Search for the cell housing the specified text and yield its [x, y] center coordinate. 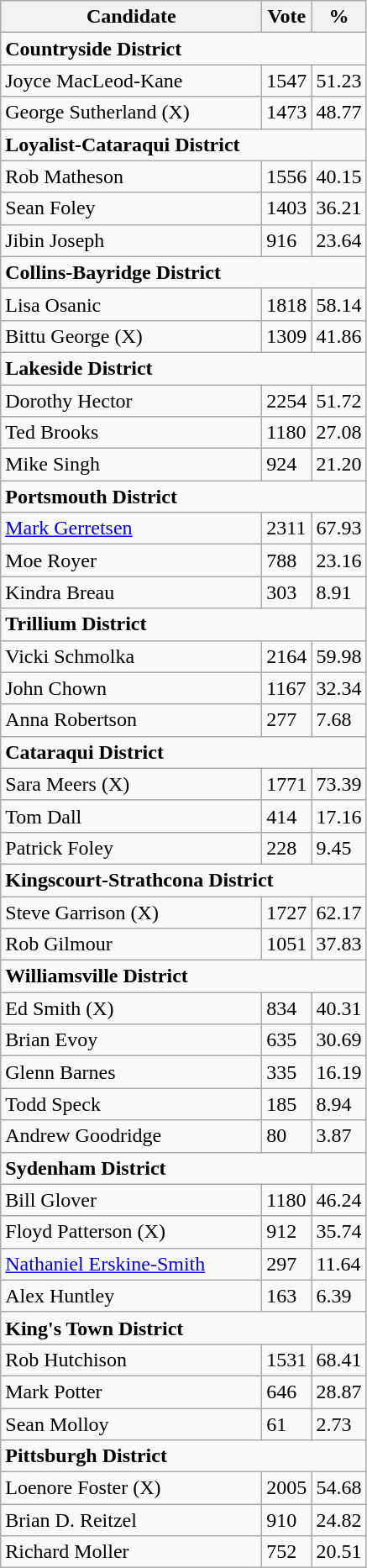
40.15 [339, 176]
11.64 [339, 1264]
Kindra Breau [131, 592]
68.41 [339, 1360]
48.77 [339, 113]
Portsmouth District [183, 497]
834 [287, 1008]
Todd Speck [131, 1104]
646 [287, 1392]
20.51 [339, 1552]
Sara Meers (X) [131, 784]
2.73 [339, 1424]
916 [287, 240]
228 [287, 848]
Rob Gilmour [131, 944]
37.83 [339, 944]
King's Town District [183, 1328]
George Sutherland (X) [131, 113]
2311 [287, 529]
635 [287, 1040]
46.24 [339, 1200]
1771 [287, 784]
163 [287, 1296]
Loyalist-Cataraqui District [183, 145]
54.68 [339, 1488]
Ed Smith (X) [131, 1008]
Floyd Patterson (X) [131, 1232]
Pittsburgh District [183, 1456]
32.34 [339, 688]
16.19 [339, 1072]
Mike Singh [131, 465]
Anna Robertson [131, 720]
3.87 [339, 1136]
2254 [287, 401]
John Chown [131, 688]
Glenn Barnes [131, 1072]
Nathaniel Erskine-Smith [131, 1264]
752 [287, 1552]
36.21 [339, 208]
1531 [287, 1360]
7.68 [339, 720]
788 [287, 560]
9.45 [339, 848]
335 [287, 1072]
912 [287, 1232]
21.20 [339, 465]
Vicki Schmolka [131, 656]
Sean Molloy [131, 1424]
Williamsville District [183, 976]
Countryside District [183, 49]
Steve Garrison (X) [131, 912]
Candidate [131, 17]
Brian D. Reitzel [131, 1520]
Lakeside District [183, 368]
Dorothy Hector [131, 401]
Richard Moller [131, 1552]
% [339, 17]
1473 [287, 113]
27.08 [339, 433]
51.72 [339, 401]
1727 [287, 912]
Moe Royer [131, 560]
277 [287, 720]
Lisa Osanic [131, 304]
6.39 [339, 1296]
17.16 [339, 816]
1556 [287, 176]
Andrew Goodridge [131, 1136]
Kingscourt-Strathcona District [183, 880]
2005 [287, 1488]
Rob Hutchison [131, 1360]
24.82 [339, 1520]
Brian Evoy [131, 1040]
Sydenham District [183, 1168]
23.16 [339, 560]
Sean Foley [131, 208]
40.31 [339, 1008]
58.14 [339, 304]
Alex Huntley [131, 1296]
1309 [287, 336]
Tom Dall [131, 816]
Cataraqui District [183, 752]
8.91 [339, 592]
1051 [287, 944]
414 [287, 816]
1403 [287, 208]
Loenore Foster (X) [131, 1488]
185 [287, 1104]
8.94 [339, 1104]
Mark Gerretsen [131, 529]
Trillium District [183, 624]
910 [287, 1520]
41.86 [339, 336]
1818 [287, 304]
62.17 [339, 912]
80 [287, 1136]
Jibin Joseph [131, 240]
1167 [287, 688]
Bittu George (X) [131, 336]
1547 [287, 81]
73.39 [339, 784]
Bill Glover [131, 1200]
Joyce MacLeod-Kane [131, 81]
Collins-Bayridge District [183, 272]
924 [287, 465]
2164 [287, 656]
30.69 [339, 1040]
297 [287, 1264]
Vote [287, 17]
59.98 [339, 656]
67.93 [339, 529]
Mark Potter [131, 1392]
23.64 [339, 240]
35.74 [339, 1232]
51.23 [339, 81]
28.87 [339, 1392]
Ted Brooks [131, 433]
303 [287, 592]
Patrick Foley [131, 848]
61 [287, 1424]
Rob Matheson [131, 176]
